Output the (x, y) coordinate of the center of the cell containing the given text.  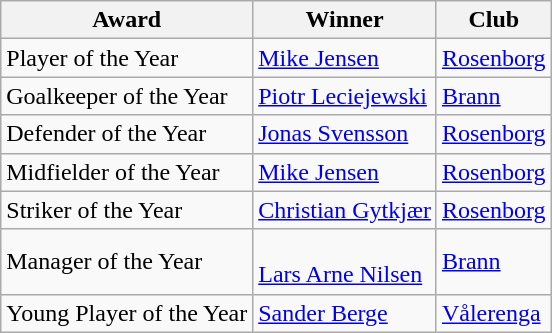
Striker of the Year (127, 210)
Midfielder of the Year (127, 172)
Vålerenga (494, 313)
Manager of the Year (127, 262)
Jonas Svensson (345, 134)
Club (494, 20)
Winner (345, 20)
Lars Arne Nilsen (345, 262)
Goalkeeper of the Year (127, 96)
Young Player of the Year (127, 313)
Sander Berge (345, 313)
Player of the Year (127, 58)
Christian Gytkjær (345, 210)
Defender of the Year (127, 134)
Award (127, 20)
Piotr Leciejewski (345, 96)
